Identify which cell holds the provided text, then report its (X, Y) central coordinate. 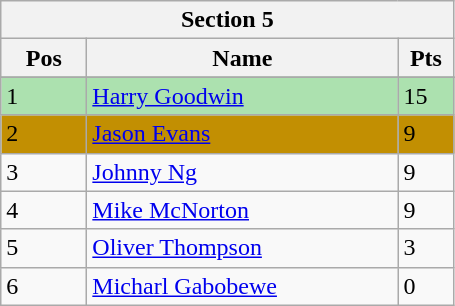
Mike McNorton (242, 210)
Section 5 (228, 20)
2 (44, 134)
Pos (44, 58)
Jason Evans (242, 134)
15 (426, 96)
6 (44, 286)
0 (426, 286)
Harry Goodwin (242, 96)
1 (44, 96)
Johnny Ng (242, 172)
Pts (426, 58)
Oliver Thompson (242, 248)
5 (44, 248)
Micharl Gabobewe (242, 286)
4 (44, 210)
Name (242, 58)
